Return the (x, y) coordinate for the center point of the cell that contains the specified text.  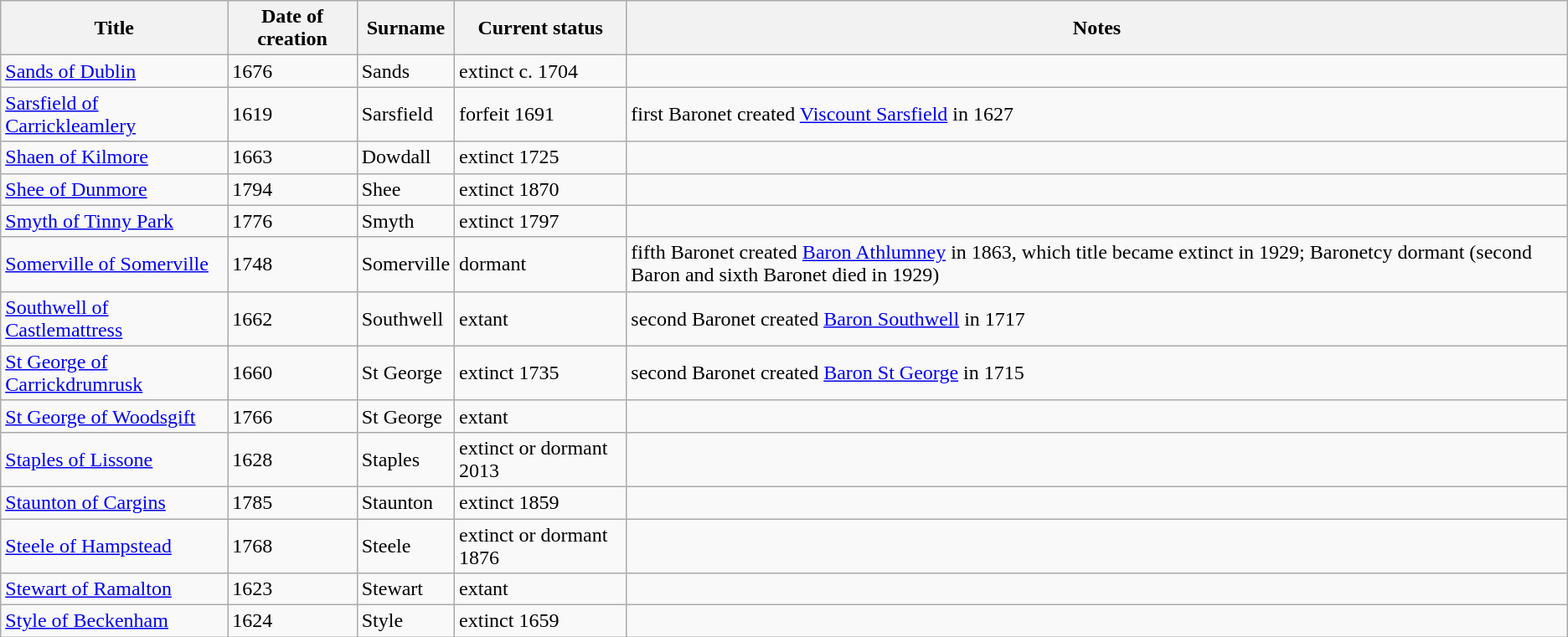
Stewart (405, 589)
Smyth (405, 221)
1766 (292, 416)
Sands of Dublin (114, 71)
Sarsfield of Carrickleamlery (114, 114)
Staples of Lissone (114, 459)
Style of Beckenham (114, 621)
1676 (292, 71)
extinct 1870 (541, 189)
1748 (292, 265)
Southwell of Castlemattress (114, 318)
Sarsfield (405, 114)
extinct 1859 (541, 502)
second Baronet created Baron Southwell in 1717 (1097, 318)
extinct 1725 (541, 157)
1663 (292, 157)
Somerville (405, 265)
fifth Baronet created Baron Athlumney in 1863, which title became extinct in 1929; Baronetcy dormant (second Baron and sixth Baronet died in 1929) (1097, 265)
Steele of Hampstead (114, 546)
Southwell (405, 318)
Staunton of Cargins (114, 502)
1623 (292, 589)
1660 (292, 373)
St George of Woodsgift (114, 416)
Title (114, 28)
1628 (292, 459)
1662 (292, 318)
extinct 1797 (541, 221)
1619 (292, 114)
second Baronet created Baron St George in 1715 (1097, 373)
Notes (1097, 28)
extinct c. 1704 (541, 71)
first Baronet created Viscount Sarsfield in 1627 (1097, 114)
Current status (541, 28)
Staples (405, 459)
1785 (292, 502)
Dowdall (405, 157)
Steele (405, 546)
Shee of Dunmore (114, 189)
Stewart of Ramalton (114, 589)
St George of Carrickdrumrusk (114, 373)
forfeit 1691 (541, 114)
Smyth of Tinny Park (114, 221)
Style (405, 621)
Somerville of Somerville (114, 265)
1768 (292, 546)
extinct 1659 (541, 621)
Shaen of Kilmore (114, 157)
1776 (292, 221)
1794 (292, 189)
Shee (405, 189)
Date of creation (292, 28)
Staunton (405, 502)
extinct 1735 (541, 373)
Sands (405, 71)
dormant (541, 265)
1624 (292, 621)
Surname (405, 28)
extinct or dormant 2013 (541, 459)
extinct or dormant 1876 (541, 546)
